For the text-containing cell, return its midpoint in [x, y] coordinate format. 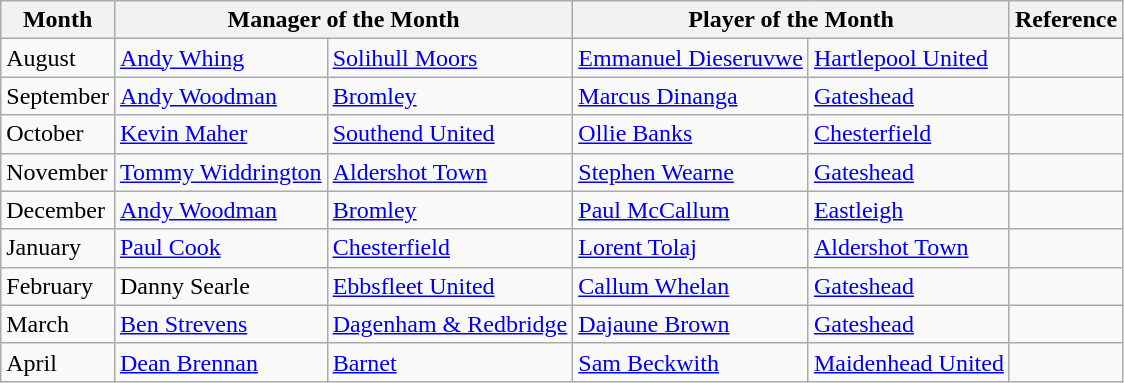
August [58, 58]
Andy Whing [220, 58]
Kevin Maher [220, 134]
Maidenhead United [908, 362]
Callum Whelan [691, 286]
Emmanuel Dieseruvwe [691, 58]
October [58, 134]
Sam Beckwith [691, 362]
Eastleigh [908, 210]
Paul McCallum [691, 210]
Stephen Wearne [691, 172]
Danny Searle [220, 286]
Ollie Banks [691, 134]
Ebbsfleet United [450, 286]
April [58, 362]
Player of the Month [792, 20]
Tommy Widdrington [220, 172]
Dean Brennan [220, 362]
Barnet [450, 362]
November [58, 172]
Dagenham & Redbridge [450, 324]
September [58, 96]
January [58, 248]
Reference [1066, 20]
Dajaune Brown [691, 324]
Marcus Dinanga [691, 96]
February [58, 286]
Hartlepool United [908, 58]
Paul Cook [220, 248]
Month [58, 20]
March [58, 324]
Ben Strevens [220, 324]
Manager of the Month [343, 20]
Solihull Moors [450, 58]
December [58, 210]
Lorent Tolaj [691, 248]
Southend United [450, 134]
